Provide the [X, Y] coordinate of the cell's center where the given text is located.  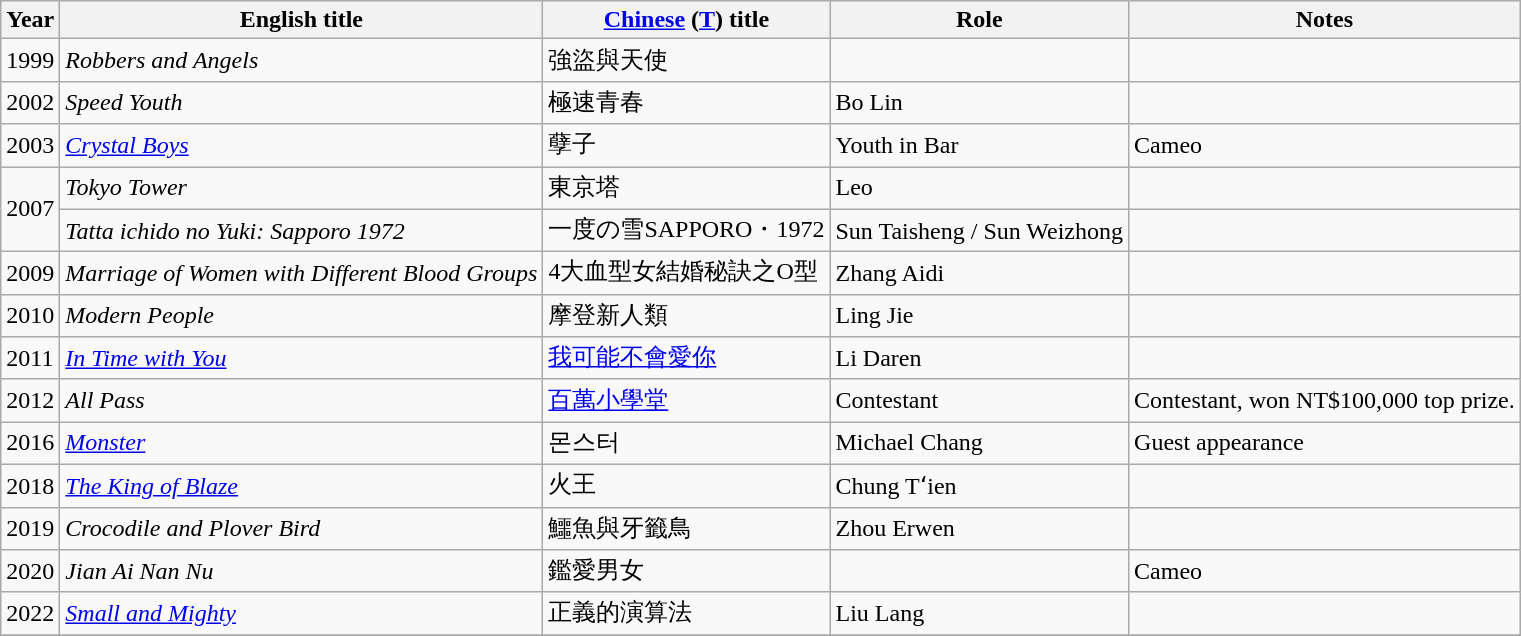
2009 [30, 274]
Role [980, 20]
Contestant [980, 400]
The King of Blaze [302, 486]
正義的演算法 [686, 614]
我可能不會愛你 [686, 358]
1999 [30, 60]
Leo [980, 188]
火王 [686, 486]
Sun Taisheng / Sun Weizhong [980, 230]
몬스터 [686, 444]
4大血型女結婚秘訣之O型 [686, 274]
Michael Chang [980, 444]
2022 [30, 614]
Small and Mighty [302, 614]
Jian Ai Nan Nu [302, 572]
Bo Lin [980, 102]
2012 [30, 400]
百萬小學堂 [686, 400]
2019 [30, 528]
摩登新人類 [686, 316]
Crystal Boys [302, 146]
強盜與天使 [686, 60]
東京塔 [686, 188]
Tokyo Tower [302, 188]
Monster [302, 444]
2018 [30, 486]
孽子 [686, 146]
Ling Jie [980, 316]
Modern People [302, 316]
Liu Lang [980, 614]
Chung Tʻien [980, 486]
All Pass [302, 400]
鱷魚與牙籤鳥 [686, 528]
Notes [1325, 20]
2020 [30, 572]
2011 [30, 358]
鑑愛男女 [686, 572]
2007 [30, 208]
2010 [30, 316]
Speed Youth [302, 102]
2002 [30, 102]
Crocodile and Plover Bird [302, 528]
一度の雪SAPPORO・1972 [686, 230]
Guest appearance [1325, 444]
2003 [30, 146]
Zhou Erwen [980, 528]
Youth in Bar [980, 146]
In Time with You [302, 358]
Marriage of Women with Different Blood Groups [302, 274]
Contestant, won NT$100,000 top prize. [1325, 400]
English title [302, 20]
Chinese (T) title [686, 20]
Li Daren [980, 358]
Zhang Aidi [980, 274]
Robbers and Angels [302, 60]
2016 [30, 444]
Tatta ichido no Yuki: Sapporo 1972 [302, 230]
極速青春 [686, 102]
Year [30, 20]
